Locate the cell with the specified text and output its (x, y) center coordinate. 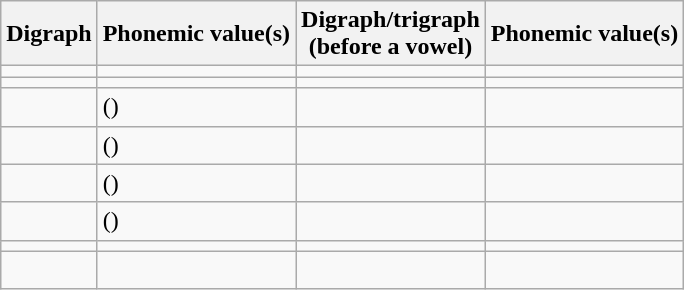
Digraph/trigraph(before a vowel) (391, 34)
Digraph (49, 34)
